Return (x, y) of the center of cell containing provided text 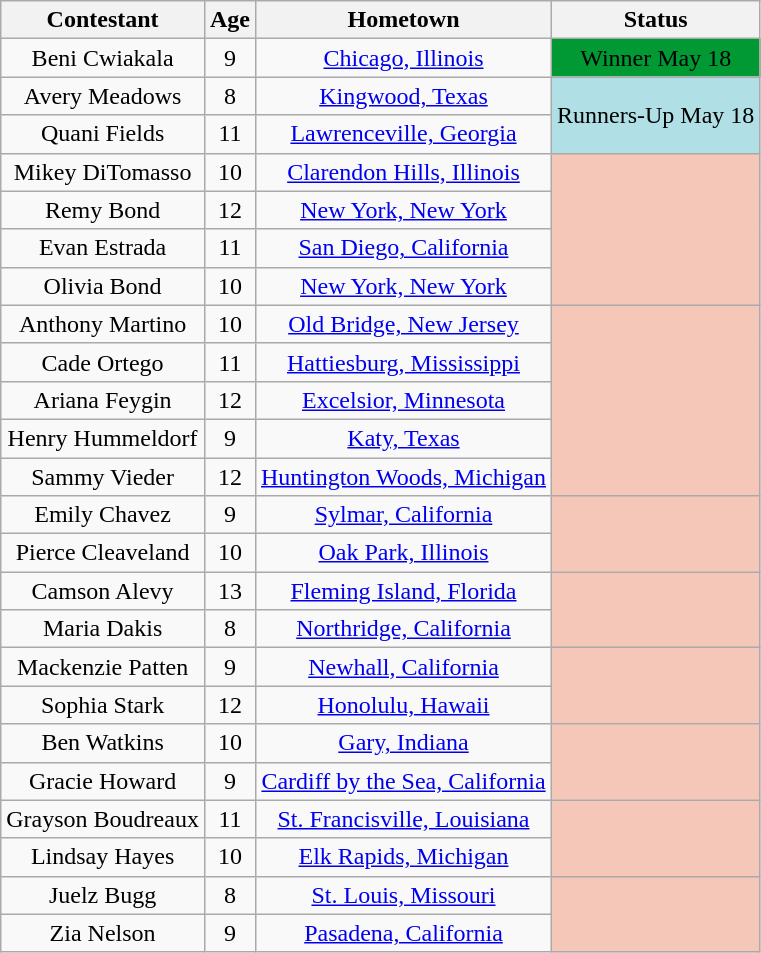
Maria Dakis (103, 629)
Pierce Cleaveland (103, 553)
Runners-Up May 18 (656, 115)
Elk Rapids, Michigan (403, 857)
Lawrenceville, Georgia (403, 134)
Camson Alevy (103, 591)
St. Louis, Missouri (403, 895)
Clarendon Hills, Illinois (403, 172)
Sophia Stark (103, 705)
Henry Hummeldorf (103, 438)
Contestant (103, 20)
Mackenzie Patten (103, 667)
Lindsay Hayes (103, 857)
Mikey DiTomasso (103, 172)
Newhall, California (403, 667)
Gary, Indiana (403, 743)
Juelz Bugg (103, 895)
Age (230, 20)
Huntington Woods, Michigan (403, 477)
Northridge, California (403, 629)
Olivia Bond (103, 286)
Emily Chavez (103, 515)
San Diego, California (403, 248)
Beni Cwiakala (103, 58)
Hometown (403, 20)
Chicago, Illinois (403, 58)
Gracie Howard (103, 781)
Ariana Feygin (103, 400)
Anthony Martino (103, 324)
Avery Meadows (103, 96)
Cade Ortego (103, 362)
Status (656, 20)
Winner May 18 (656, 58)
Quani Fields (103, 134)
Evan Estrada (103, 248)
Hattiesburg, Mississippi (403, 362)
St. Francisville, Louisiana (403, 819)
Cardiff by the Sea, California (403, 781)
Grayson Boudreaux (103, 819)
Oak Park, Illinois (403, 553)
Ben Watkins (103, 743)
13 (230, 591)
Honolulu, Hawaii (403, 705)
Excelsior, Minnesota (403, 400)
Kingwood, Texas (403, 96)
Zia Nelson (103, 933)
Old Bridge, New Jersey (403, 324)
Fleming Island, Florida (403, 591)
Katy, Texas (403, 438)
Sylmar, California (403, 515)
Pasadena, California (403, 933)
Sammy Vieder (103, 477)
Remy Bond (103, 210)
